Identify which cell holds the provided text, then report its [x, y] central coordinate. 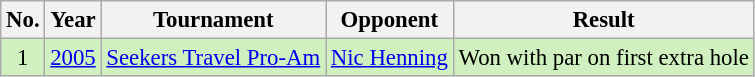
Tournament [213, 20]
Result [604, 20]
2005 [73, 58]
Won with par on first extra hole [604, 58]
1 [23, 58]
Nic Henning [390, 58]
No. [23, 20]
Seekers Travel Pro-Am [213, 58]
Year [73, 20]
Opponent [390, 20]
